Return the (X, Y) coordinate for the center point of the cell that contains the specified text.  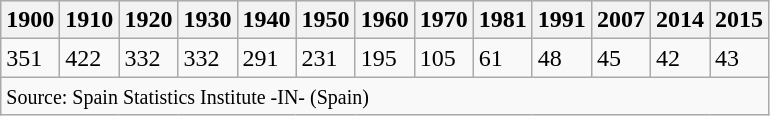
48 (562, 58)
61 (502, 58)
1930 (208, 20)
2007 (620, 20)
422 (90, 58)
43 (740, 58)
105 (444, 58)
1981 (502, 20)
1960 (384, 20)
1940 (266, 20)
2014 (680, 20)
Source: Spain Statistics Institute -IN- (Spain) (385, 96)
42 (680, 58)
291 (266, 58)
351 (30, 58)
1950 (326, 20)
1910 (90, 20)
45 (620, 58)
231 (326, 58)
1991 (562, 20)
2015 (740, 20)
1900 (30, 20)
1920 (148, 20)
195 (384, 58)
1970 (444, 20)
